Scan for the cell matching the given text and deliver its (X, Y) coordinate at center. 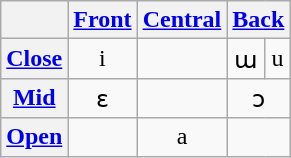
i (102, 59)
a (182, 137)
ɔ (258, 98)
Mid (34, 98)
Central (182, 20)
u (278, 59)
Close (34, 59)
Open (34, 137)
ɛ (102, 98)
ɯ (246, 59)
Front (102, 20)
Back (258, 20)
